Provide the (x, y) coordinate of the cell's center where the given text is located.  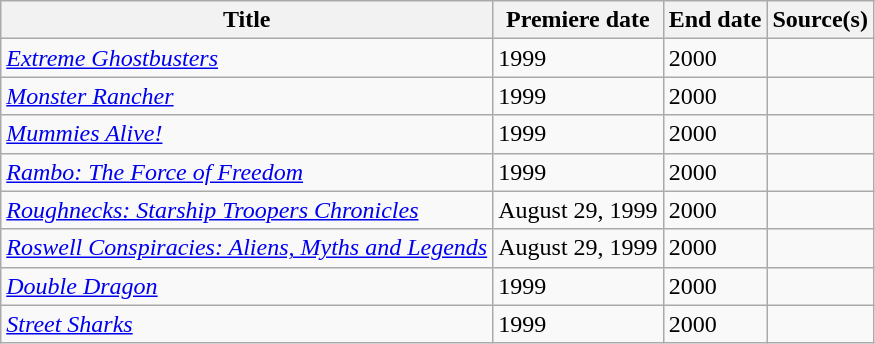
Source(s) (820, 20)
Double Dragon (247, 286)
Premiere date (578, 20)
Rambo: The Force of Freedom (247, 172)
Monster Rancher (247, 96)
Extreme Ghostbusters (247, 58)
Title (247, 20)
Roswell Conspiracies: Aliens, Myths and Legends (247, 248)
End date (715, 20)
Roughnecks: Starship Troopers Chronicles (247, 210)
Street Sharks (247, 324)
Mummies Alive! (247, 134)
